Identify which cell holds the provided text, then report its (X, Y) central coordinate. 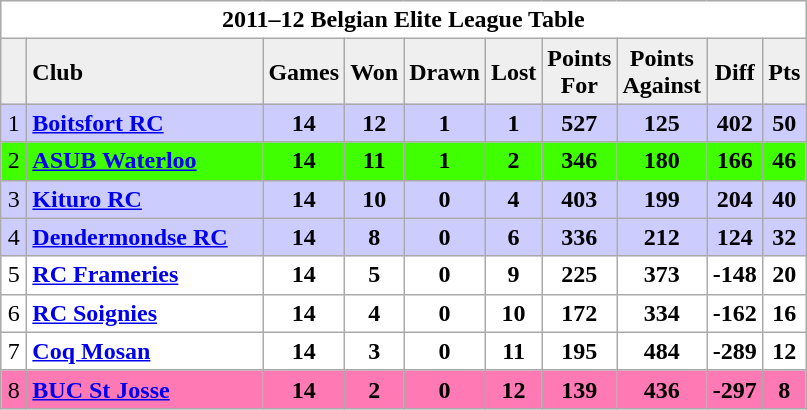
40 (784, 199)
166 (735, 161)
BUC St Josse (145, 389)
RC Frameries (145, 275)
Coq Mosan (145, 351)
346 (580, 161)
172 (580, 313)
-297 (735, 389)
50 (784, 123)
Points Against (662, 72)
Points For (580, 72)
32 (784, 237)
ASUB Waterloo (145, 161)
402 (735, 123)
336 (580, 237)
212 (662, 237)
373 (662, 275)
-148 (735, 275)
436 (662, 389)
7 (14, 351)
180 (662, 161)
Drawn (445, 72)
Pts (784, 72)
9 (513, 275)
Diff (735, 72)
527 (580, 123)
46 (784, 161)
16 (784, 313)
139 (580, 389)
Dendermondse RC (145, 237)
Club (145, 72)
-162 (735, 313)
20 (784, 275)
403 (580, 199)
RC Soignies (145, 313)
Games (304, 72)
484 (662, 351)
195 (580, 351)
334 (662, 313)
Boitsfort RC (145, 123)
Won (374, 72)
199 (662, 199)
204 (735, 199)
Kituro RC (145, 199)
225 (580, 275)
2011–12 Belgian Elite League Table (404, 20)
125 (662, 123)
Lost (513, 72)
-289 (735, 351)
124 (735, 237)
